From the cell containing the given text, extract its center point as [x, y] coordinate. 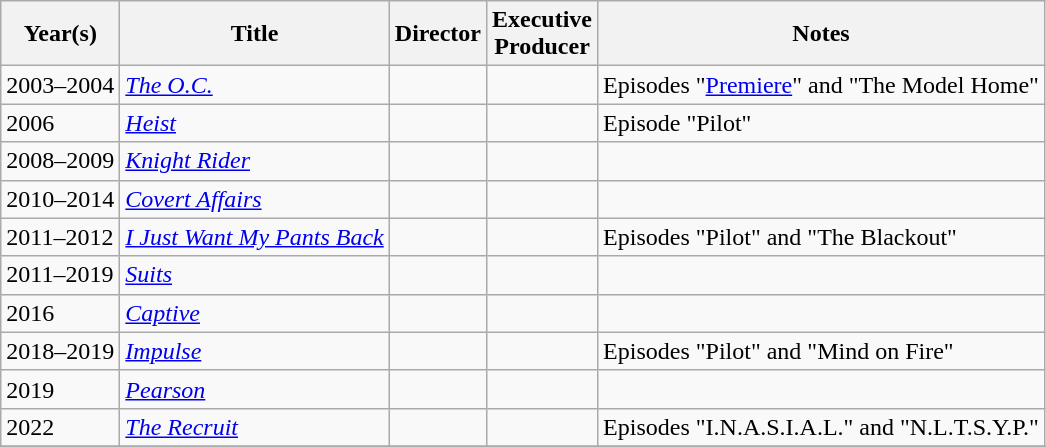
2011–2019 [60, 275]
Notes [822, 34]
2006 [60, 123]
2011–2012 [60, 237]
Pearson [254, 389]
2018–2019 [60, 351]
Captive [254, 313]
Episodes "I.N.A.S.I.A.L." and "N.L.T.S.Y.P." [822, 427]
ExecutiveProducer [542, 34]
Episodes "Pilot" and "The Blackout" [822, 237]
2019 [60, 389]
Suits [254, 275]
I Just Want My Pants Back [254, 237]
Director [438, 34]
Heist [254, 123]
Title [254, 34]
2003–2004 [60, 85]
Episodes "Premiere" and "The Model Home" [822, 85]
Year(s) [60, 34]
Episode "Pilot" [822, 123]
The O.C. [254, 85]
2016 [60, 313]
Knight Rider [254, 161]
Episodes "Pilot" and "Mind on Fire" [822, 351]
The Recruit [254, 427]
2010–2014 [60, 199]
2022 [60, 427]
Impulse [254, 351]
Covert Affairs [254, 199]
2008–2009 [60, 161]
